Identify which cell holds the provided text, then report its (X, Y) central coordinate. 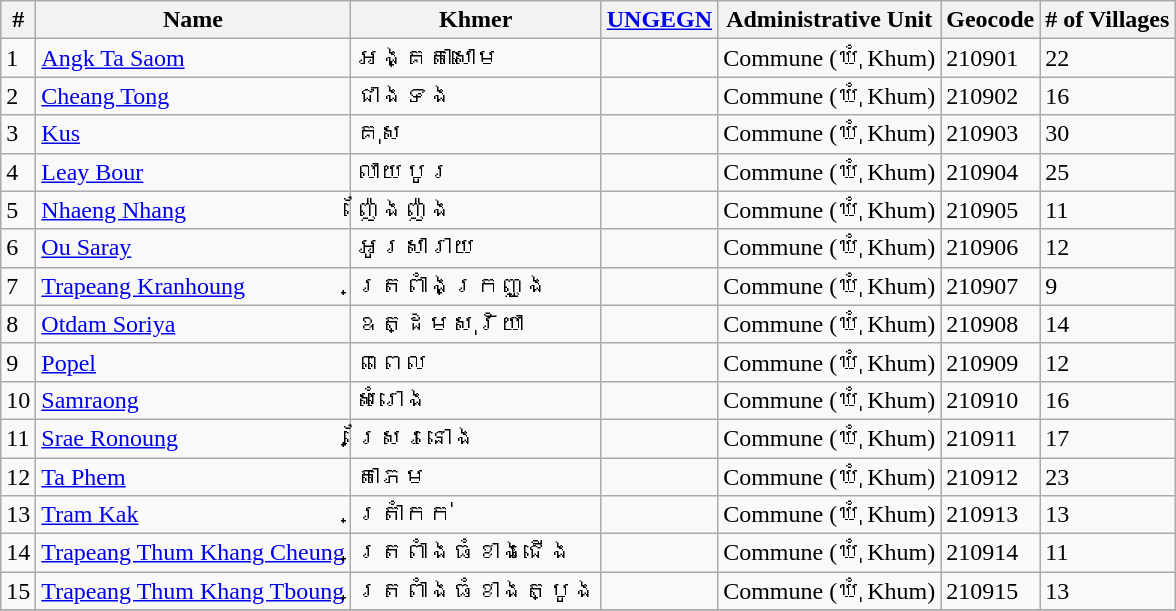
5 (18, 210)
210905 (990, 210)
210910 (990, 400)
# of Villages (1108, 20)
Samraong (193, 400)
Khmer (476, 20)
30 (1108, 134)
2 (18, 96)
សំរោង (476, 400)
ញ៉ែងញ៉ង (476, 210)
ត្រពាំងធំខាងត្បូង (476, 591)
3 (18, 134)
10 (18, 400)
Kus (193, 134)
15 (18, 591)
1 (18, 58)
210903 (990, 134)
អង្គតាសោម (476, 58)
4 (18, 172)
210915 (990, 591)
Trapeang Thum Khang Tboung (193, 591)
ស្រែរនោង (476, 438)
210906 (990, 248)
អូរសារាយ (476, 248)
Geocode (990, 20)
គុស (476, 134)
210907 (990, 286)
ពពេល (476, 362)
លាយបូរ (476, 172)
ត្រពាំងធំខាងជើង (476, 553)
# (18, 20)
22 (1108, 58)
7 (18, 286)
25 (1108, 172)
UNGEGN (659, 20)
210909 (990, 362)
210911 (990, 438)
210901 (990, 58)
210913 (990, 515)
Trapeang Thum Khang Cheung (193, 553)
Srae Ronoung (193, 438)
210902 (990, 96)
Cheang Tong (193, 96)
6 (18, 248)
ត្រពាំងក្រញូង (476, 286)
ឧត្ដមសុរិយា (476, 324)
8 (18, 324)
Ta Phem (193, 477)
Popel (193, 362)
Leay Bour (193, 172)
Tram Kak (193, 515)
Trapeang Kranhoung (193, 286)
Angk Ta Saom (193, 58)
Otdam Soriya (193, 324)
Ou Saray (193, 248)
210904 (990, 172)
Nhaeng Nhang (193, 210)
210914 (990, 553)
តាភេម (476, 477)
Administrative Unit (830, 20)
ជាងទង (476, 96)
210912 (990, 477)
Name (193, 20)
17 (1108, 438)
210908 (990, 324)
ត្រាំកក់ (476, 515)
23 (1108, 477)
